Locate the cell with the specified text and output its [X, Y] center coordinate. 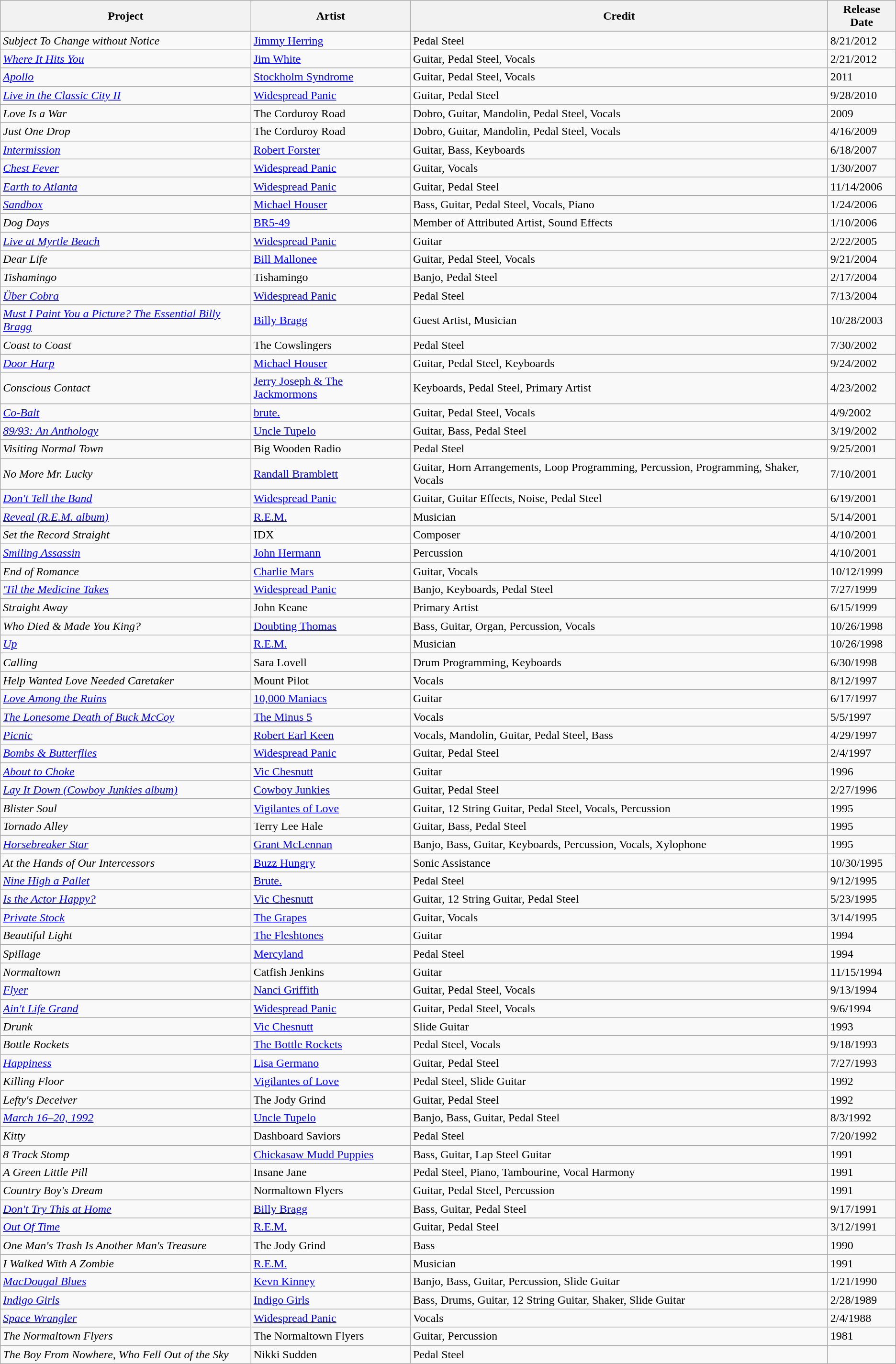
Who Died & Made You King? [125, 626]
Bass [619, 1245]
Nine High a Pallet [125, 881]
Just One Drop [125, 132]
6/18/2007 [862, 150]
The Grapes [330, 917]
Brute. [330, 881]
The Fleshtones [330, 936]
4/23/2002 [862, 388]
Banjo, Bass, Guitar, Keyboards, Percussion, Vocals, Xylophone [619, 844]
Ain't Life Grand [125, 1008]
6/19/2001 [862, 498]
Pedal Steel, Vocals [619, 1045]
6/17/1997 [862, 699]
Co-Balt [125, 413]
Doubting Thomas [330, 626]
John Keane [330, 608]
Up [125, 644]
Set the Record Straight [125, 535]
Sonic Assistance [619, 863]
9/24/2002 [862, 363]
A Green Little Pill [125, 1173]
Guest Artist, Musician [619, 321]
Drunk [125, 1027]
Jerry Joseph & The Jackmormons [330, 388]
Calling [125, 662]
Keyboards, Pedal Steel, Primary Artist [619, 388]
Insane Jane [330, 1173]
Guitar, Horn Arrangements, Loop Programming, Percussion, Programming, Shaker, Vocals [619, 474]
March 16–20, 1992 [125, 1118]
Dear Life [125, 259]
Guitar, Pedal Steel, Keyboards [619, 363]
Lay It Down (Cowboy Junkies album) [125, 790]
Don't Try This at Home [125, 1209]
4/29/1997 [862, 735]
Randall Bramblett [330, 474]
2009 [862, 113]
Happiness [125, 1063]
Where It Hits You [125, 59]
11/14/2006 [862, 186]
7/27/1993 [862, 1063]
Banjo, Bass, Guitar, Percussion, Slide Guitar [619, 1282]
End of Romance [125, 571]
10,000 Maniacs [330, 699]
Buzz Hungry [330, 863]
Terry Lee Hale [330, 826]
MacDougal Blues [125, 1282]
8/3/1992 [862, 1118]
9/6/1994 [862, 1008]
Coast to Coast [125, 345]
Must I Paint You a Picture? The Essential Billy Bragg [125, 321]
2/22/2005 [862, 241]
Cowboy Junkies [330, 790]
2/4/1997 [862, 753]
Door Harp [125, 363]
Project [125, 16]
Bass, Guitar, Organ, Percussion, Vocals [619, 626]
Chest Fever [125, 168]
Country Boy's Dream [125, 1191]
Love Is a War [125, 113]
Guitar, 12 String Guitar, Pedal Steel [619, 899]
Bass, Guitar, Lap Steel Guitar [619, 1154]
Reveal (R.E.M. album) [125, 516]
Percussion [619, 553]
Stockholm Syndrome [330, 77]
9/12/1995 [862, 881]
The Cowslingers [330, 345]
3/12/1991 [862, 1227]
Credit [619, 16]
7/30/2002 [862, 345]
Spillage [125, 954]
No More Mr. Lucky [125, 474]
Apollo [125, 77]
2011 [862, 77]
9/21/2004 [862, 259]
Live at Myrtle Beach [125, 241]
1981 [862, 1336]
Nikki Sudden [330, 1354]
9/25/2001 [862, 449]
1990 [862, 1245]
Love Among the Ruins [125, 699]
2/17/2004 [862, 278]
The Minus 5 [330, 717]
6/15/1999 [862, 608]
9/13/1994 [862, 990]
Release Date [862, 16]
Drum Programming, Keyboards [619, 662]
Normaltown [125, 972]
2/27/1996 [862, 790]
One Man's Trash Is Another Man's Treasure [125, 1245]
Out Of Time [125, 1227]
Pedal Steel, Piano, Tambourine, Vocal Harmony [619, 1173]
7/27/1999 [862, 590]
Is the Actor Happy? [125, 899]
Visiting Normal Town [125, 449]
About to Choke [125, 771]
Straight Away [125, 608]
Guitar, Pedal Steel, Percussion [619, 1191]
Tornado Alley [125, 826]
1/24/2006 [862, 204]
1996 [862, 771]
BR5-49 [330, 223]
Kitty [125, 1136]
9/28/2010 [862, 95]
Live in the Classic City II [125, 95]
At the Hands of Our Intercessors [125, 863]
Jim White [330, 59]
Picnic [125, 735]
Sandbox [125, 204]
Mercyland [330, 954]
4/16/2009 [862, 132]
4/9/2002 [862, 413]
89/93: An Anthology [125, 431]
Primary Artist [619, 608]
1/21/1990 [862, 1282]
Bass, Guitar, Pedal Steel, Vocals, Piano [619, 204]
5/5/1997 [862, 717]
Über Cobra [125, 296]
The Bottle Rockets [330, 1045]
Don't Tell the Band [125, 498]
2/28/1989 [862, 1300]
Artist [330, 16]
2/4/1988 [862, 1318]
5/23/1995 [862, 899]
Smiling Assassin [125, 553]
1/30/2007 [862, 168]
Conscious Contact [125, 388]
Member of Attributed Artist, Sound Effects [619, 223]
Space Wrangler [125, 1318]
Bass, Guitar, Pedal Steel [619, 1209]
The Boy From Nowhere, Who Fell Out of the Sky [125, 1354]
John Hermann [330, 553]
5/14/2001 [862, 516]
Dashboard Saviors [330, 1136]
Slide Guitar [619, 1027]
Beautiful Light [125, 936]
10/28/2003 [862, 321]
10/30/1995 [862, 863]
Big Wooden Radio [330, 449]
Bombs & Butterflies [125, 753]
Robert Forster [330, 150]
3/14/1995 [862, 917]
1/10/2006 [862, 223]
Earth to Atlanta [125, 186]
Guitar, Guitar Effects, Noise, Pedal Steel [619, 498]
Bottle Rockets [125, 1045]
1993 [862, 1027]
Dog Days [125, 223]
Robert Earl Keen [330, 735]
Killing Floor [125, 1081]
Chickasaw Mudd Puppies [330, 1154]
brute. [330, 413]
The Lonesome Death of Buck McCoy [125, 717]
I Walked With A Zombie [125, 1263]
2/21/2012 [862, 59]
Guitar, 12 String Guitar, Pedal Steel, Vocals, Percussion [619, 808]
Flyer [125, 990]
Help Wanted Love Needed Caretaker [125, 681]
Lisa Germano [330, 1063]
Composer [619, 535]
Bass, Drums, Guitar, 12 String Guitar, Shaker, Slide Guitar [619, 1300]
Guitar, Bass, Keyboards [619, 150]
Guitar, Percussion [619, 1336]
Private Stock [125, 917]
Sara Lovell [330, 662]
Blister Soul [125, 808]
3/19/2002 [862, 431]
Pedal Steel, Slide Guitar [619, 1081]
8/21/2012 [862, 41]
Banjo, Bass, Guitar, Pedal Steel [619, 1118]
7/20/1992 [862, 1136]
Vocals, Mandolin, Guitar, Pedal Steel, Bass [619, 735]
Catfish Jenkins [330, 972]
10/12/1999 [862, 571]
Charlie Mars [330, 571]
8/12/1997 [862, 681]
Normaltown Flyers [330, 1191]
7/10/2001 [862, 474]
Subject To Change without Notice [125, 41]
6/30/1998 [862, 662]
Kevn Kinney [330, 1282]
Nanci Griffith [330, 990]
Intermission [125, 150]
9/17/1991 [862, 1209]
9/18/1993 [862, 1045]
8 Track Stomp [125, 1154]
11/15/1994 [862, 972]
Lefty's Deceiver [125, 1099]
Grant McLennan [330, 844]
Jimmy Herring [330, 41]
Banjo, Pedal Steel [619, 278]
7/13/2004 [862, 296]
Banjo, Keyboards, Pedal Steel [619, 590]
Mount Pilot [330, 681]
Horsebreaker Star [125, 844]
IDX [330, 535]
'Til the Medicine Takes [125, 590]
Bill Mallonee [330, 259]
